Scan for the cell matching the given text and deliver its (X, Y) coordinate at center. 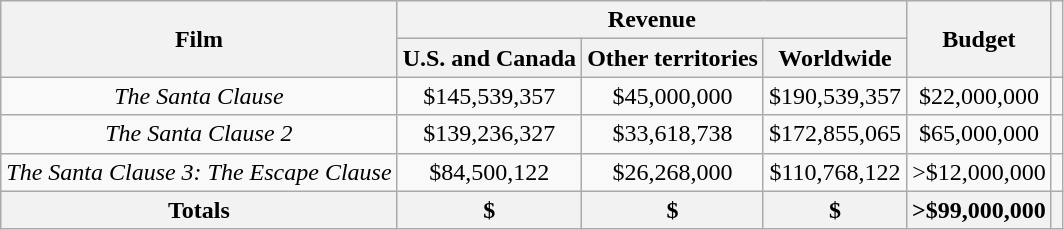
The Santa Clause (199, 96)
Worldwide (834, 58)
$172,855,065 (834, 134)
>$12,000,000 (980, 172)
$65,000,000 (980, 134)
$190,539,357 (834, 96)
$139,236,327 (489, 134)
>$99,000,000 (980, 210)
U.S. and Canada (489, 58)
Other territories (673, 58)
The Santa Clause 2 (199, 134)
Revenue (652, 20)
The Santa Clause 3: The Escape Clause (199, 172)
$26,268,000 (673, 172)
$84,500,122 (489, 172)
Totals (199, 210)
$110,768,122 (834, 172)
$22,000,000 (980, 96)
$45,000,000 (673, 96)
$145,539,357 (489, 96)
Film (199, 39)
Budget (980, 39)
$33,618,738 (673, 134)
